From the cell containing the given text, extract its center point as (x, y) coordinate. 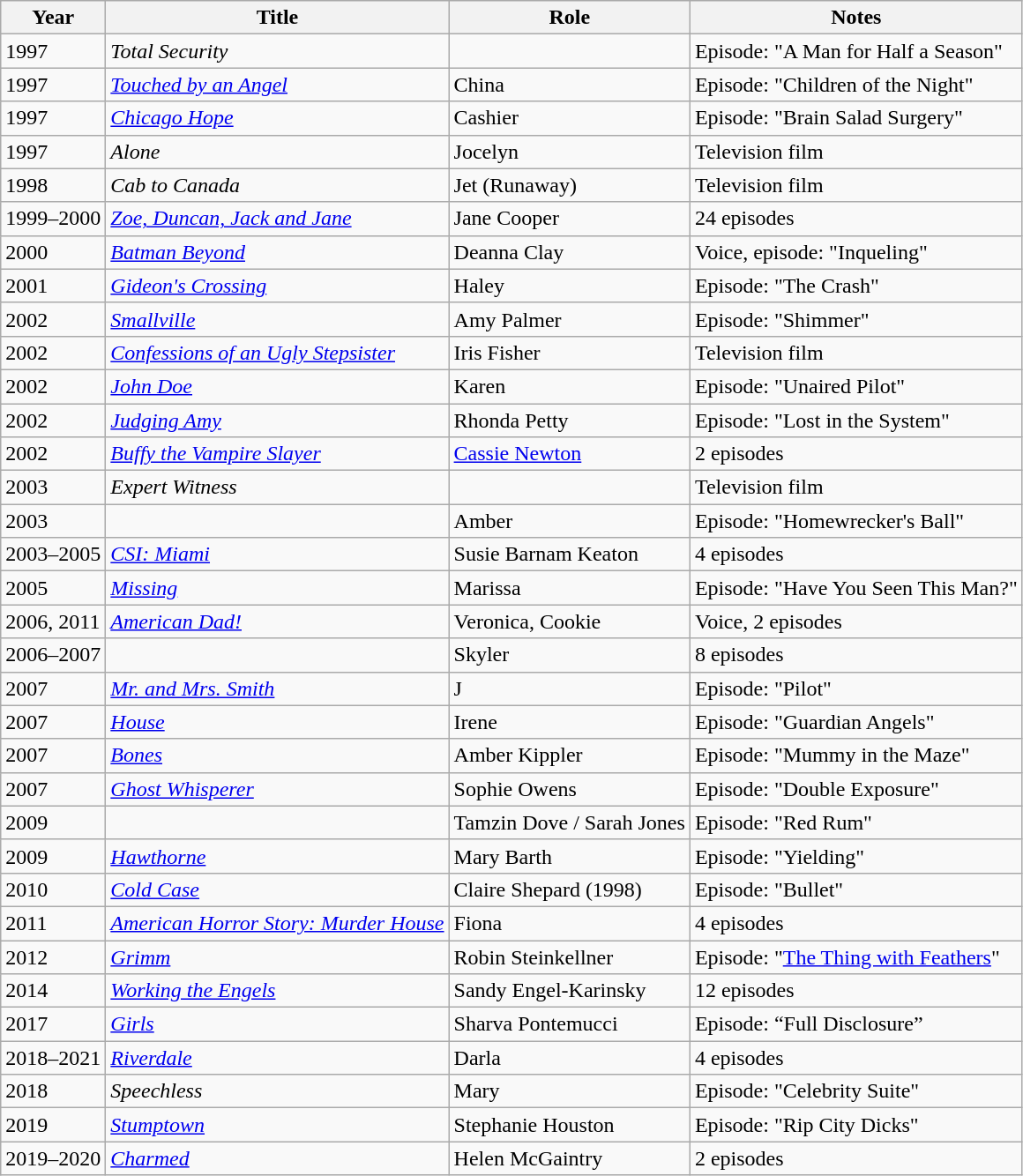
Marissa (570, 588)
Haley (570, 286)
House (277, 722)
Role (570, 18)
Bones (277, 755)
Sandy Engel-Karinsky (570, 991)
8 episodes (855, 655)
CSI: Miami (277, 555)
Hawthorne (277, 856)
Episode: "Shimmer" (855, 319)
Episode: "Bullet" (855, 889)
Amber (570, 521)
Cashier (570, 118)
Missing (277, 588)
Year (53, 18)
2018–2021 (53, 1058)
2000 (53, 252)
2006, 2011 (53, 621)
Total Security (277, 51)
Jane Cooper (570, 219)
Episode: "The Crash" (855, 286)
2019 (53, 1125)
Veronica, Cookie (570, 621)
Tamzin Dove / Sarah Jones (570, 822)
1998 (53, 185)
Episode: "Yielding" (855, 856)
Mary (570, 1091)
Karen (570, 386)
Confessions of an Ugly Stepsister (277, 353)
Mr. and Mrs. Smith (277, 688)
Amy Palmer (570, 319)
Buffy the Vampire Slayer (277, 454)
Skyler (570, 655)
Cassie Newton (570, 454)
24 episodes (855, 219)
Girls (277, 1024)
Charmed (277, 1158)
Rhonda Petty (570, 421)
Title (277, 18)
Episode: "Children of the Night" (855, 85)
Episode: "Double Exposure" (855, 789)
Episode: "Celebrity Suite" (855, 1091)
Judging Amy (277, 421)
2019–2020 (53, 1158)
1999–2000 (53, 219)
Episode: “Full Disclosure” (855, 1024)
American Horror Story: Murder House (277, 923)
Ghost Whisperer (277, 789)
Chicago Hope (277, 118)
Episode: "Mummy in the Maze" (855, 755)
Gideon's Crossing (277, 286)
Jocelyn (570, 152)
2005 (53, 588)
Sophie Owens (570, 789)
Episode: "Guardian Angels" (855, 722)
Episode: "Homewrecker's Ball" (855, 521)
Smallville (277, 319)
Cold Case (277, 889)
2010 (53, 889)
Jet (Runaway) (570, 185)
Voice, episode: "Inqueling" (855, 252)
2014 (53, 991)
Helen McGaintry (570, 1158)
2018 (53, 1091)
2012 (53, 956)
Riverdale (277, 1058)
Speechless (277, 1091)
Mary Barth (570, 856)
Touched by an Angel (277, 85)
Working the Engels (277, 991)
Alone (277, 152)
Stephanie Houston (570, 1125)
Stumptown (277, 1125)
Batman Beyond (277, 252)
Grimm (277, 956)
Amber Kippler (570, 755)
Episode: "A Man for Half a Season" (855, 51)
2003–2005 (53, 555)
Episode: "Pilot" (855, 688)
Episode: "Lost in the System" (855, 421)
Deanna Clay (570, 252)
China (570, 85)
Cab to Canada (277, 185)
Irene (570, 722)
Iris Fisher (570, 353)
Susie Barnam Keaton (570, 555)
Episode: "The Thing with Feathers" (855, 956)
12 episodes (855, 991)
Fiona (570, 923)
Episode: "Rip City Dicks" (855, 1125)
John Doe (277, 386)
Expert Witness (277, 488)
2006–2007 (53, 655)
J (570, 688)
2001 (53, 286)
Claire Shepard (1998) (570, 889)
Episode: "Unaired Pilot" (855, 386)
Episode: "Brain Salad Surgery" (855, 118)
American Dad! (277, 621)
Voice, 2 episodes (855, 621)
Darla (570, 1058)
Zoe, Duncan, Jack and Jane (277, 219)
Episode: "Red Rum" (855, 822)
Sharva Pontemucci (570, 1024)
Robin Steinkellner (570, 956)
Notes (855, 18)
2017 (53, 1024)
Episode: "Have You Seen This Man?" (855, 588)
2011 (53, 923)
